Capture the cell that displays the provided text and extract its [x, y] central coordinate. 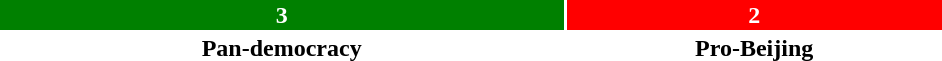
3 [282, 15]
2 [754, 15]
